Search for the cell housing the specified text and yield its (x, y) center coordinate. 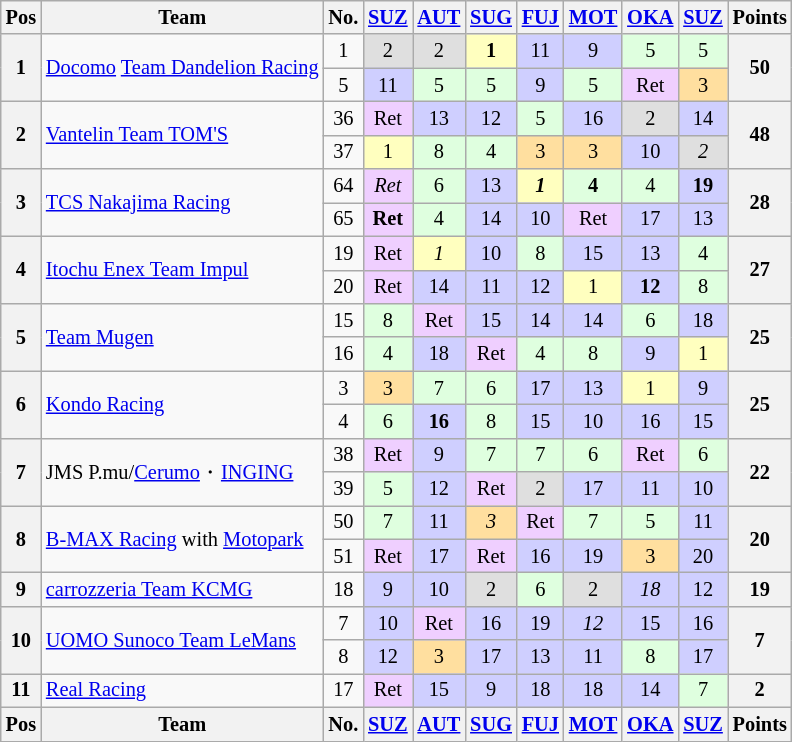
48 (760, 134)
Team Mugen (182, 336)
UOMO Sunoco Team LeMans (182, 640)
64 (344, 186)
27 (760, 270)
36 (344, 118)
Itochu Enex Team Impul (182, 270)
Vantelin Team TOM'S (182, 134)
TCS Nakajima Racing (182, 202)
39 (344, 489)
Real Racing (182, 690)
65 (344, 219)
Docomo Team Dandelion Racing (182, 68)
37 (344, 152)
carrozzeria Team KCMG (182, 589)
JMS P.mu/Cerumo・INGING (182, 472)
Kondo Racing (182, 404)
38 (344, 455)
51 (344, 556)
B-MAX Racing with Motopark (182, 538)
22 (760, 472)
28 (760, 202)
